Return the [X, Y] coordinate for the center point of the cell that contains the specified text.  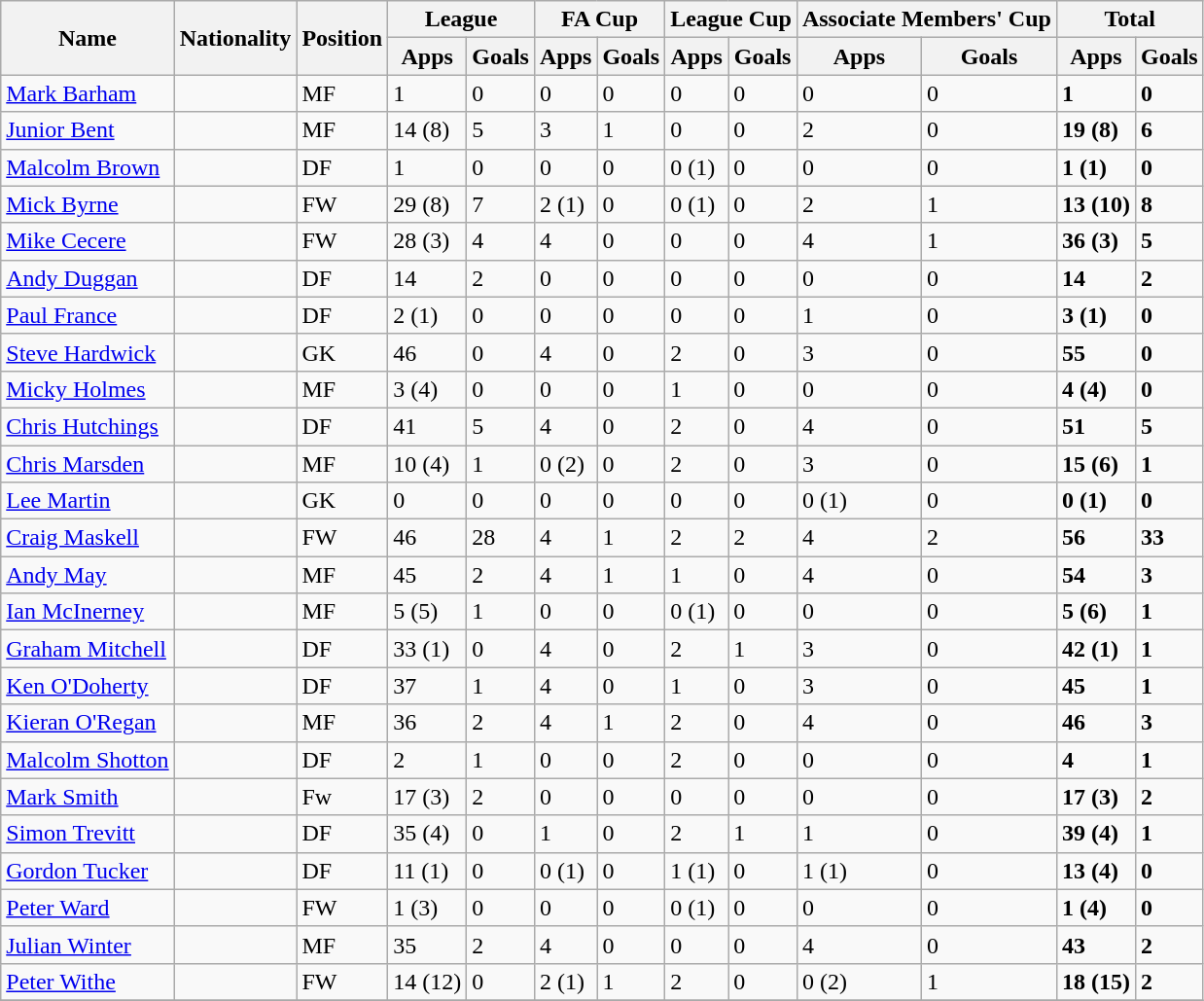
Associate Members' Cup [926, 19]
Lee Martin [88, 501]
42 (1) [1095, 649]
10 (4) [428, 464]
39 (4) [1095, 834]
28 [501, 538]
51 [1095, 426]
36 (3) [1095, 241]
33 (1) [428, 649]
Mark Smith [88, 797]
7 [501, 204]
43 [1095, 945]
Chris Hutchings [88, 426]
Steve Hardwick [88, 352]
1 (4) [1095, 908]
Malcolm Shotton [88, 760]
Total [1130, 19]
Nationality [235, 38]
Junior Bent [88, 130]
36 [428, 723]
Paul France [88, 315]
Simon Trevitt [88, 834]
19 (8) [1095, 130]
3 (4) [428, 389]
Mark Barham [88, 93]
Position [342, 38]
33 [1169, 538]
Andy May [88, 575]
Name [88, 38]
3 (1) [1095, 315]
8 [1169, 204]
35 (4) [428, 834]
Mick Byrne [88, 204]
37 [428, 686]
League Cup [731, 19]
Malcolm Brown [88, 167]
15 (6) [1095, 464]
1 (3) [428, 908]
Andy Duggan [88, 278]
35 [428, 945]
56 [1095, 538]
5 (5) [428, 612]
28 (3) [428, 241]
4 (4) [1095, 389]
Craig Maskell [88, 538]
14 (12) [428, 982]
Mike Cecere [88, 241]
13 (10) [1095, 204]
Peter Ward [88, 908]
League [461, 19]
Ken O'Doherty [88, 686]
54 [1095, 575]
Chris Marsden [88, 464]
Fw [342, 797]
Gordon Tucker [88, 871]
11 (1) [428, 871]
41 [428, 426]
55 [1095, 352]
Peter Withe [88, 982]
Kieran O'Regan [88, 723]
6 [1169, 130]
5 (6) [1095, 612]
14 (8) [428, 130]
Julian Winter [88, 945]
Graham Mitchell [88, 649]
Micky Holmes [88, 389]
18 (15) [1095, 982]
FA Cup [599, 19]
13 (4) [1095, 871]
29 (8) [428, 204]
Ian McInerney [88, 612]
